Detect which cell encompasses the target text, then output its [x, y] center coordinate. 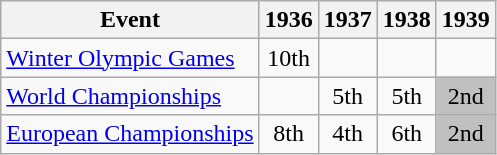
Winter Olympic Games [130, 58]
10th [288, 58]
8th [288, 134]
1938 [406, 20]
European Championships [130, 134]
1937 [348, 20]
6th [406, 134]
4th [348, 134]
Event [130, 20]
1939 [466, 20]
1936 [288, 20]
World Championships [130, 96]
